Extract the [X, Y] coordinate from the center of the cell holding the provided text.  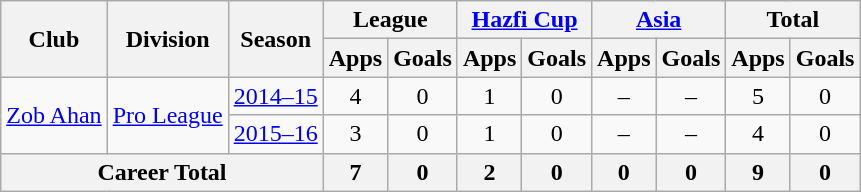
Asia [659, 20]
Division [168, 39]
2014–15 [276, 96]
5 [758, 96]
Club [54, 39]
9 [758, 172]
3 [355, 134]
Pro League [168, 115]
Total [793, 20]
7 [355, 172]
League [390, 20]
Zob Ahan [54, 115]
Season [276, 39]
2 [489, 172]
Hazfi Cup [524, 20]
Career Total [162, 172]
2015–16 [276, 134]
